Scan for the cell matching the given text and deliver its (x, y) coordinate at center. 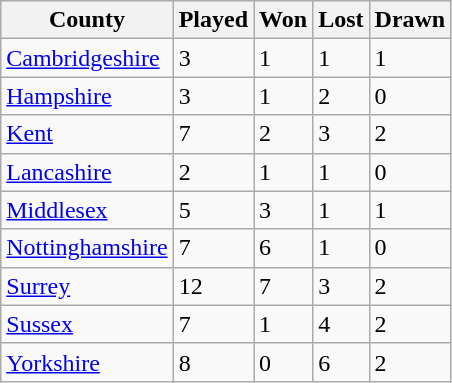
Hampshire (87, 96)
4 (341, 324)
8 (213, 362)
Nottinghamshire (87, 248)
5 (213, 210)
Drawn (410, 20)
Cambridgeshire (87, 58)
Won (284, 20)
12 (213, 286)
Yorkshire (87, 362)
Middlesex (87, 210)
Lancashire (87, 172)
County (87, 20)
Sussex (87, 324)
Surrey (87, 286)
Lost (341, 20)
Kent (87, 134)
Played (213, 20)
